Scan for the cell matching the given text and deliver its (x, y) coordinate at center. 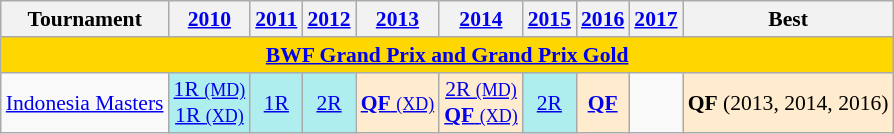
Indonesia Masters (85, 102)
2013 (398, 19)
Tournament (85, 19)
2015 (550, 19)
2017 (656, 19)
2016 (602, 19)
2014 (481, 19)
QF (XD) (398, 102)
2011 (276, 19)
QF (602, 102)
2R (MD)QF (XD) (481, 102)
QF (2013, 2014, 2016) (788, 102)
BWF Grand Prix and Grand Prix Gold (448, 55)
Best (788, 19)
1R (276, 102)
2012 (328, 19)
1R (MD) 1R (XD) (210, 102)
2010 (210, 19)
